Find where the given text appears and provide that cell's center as [X, Y] coordinate. 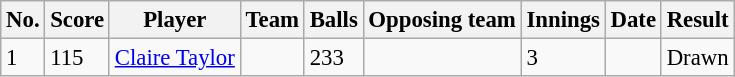
Innings [563, 20]
Result [698, 20]
3 [563, 58]
Opposing team [442, 20]
No. [23, 20]
Score [78, 20]
Date [633, 20]
Player [174, 20]
115 [78, 58]
1 [23, 58]
Team [272, 20]
233 [334, 58]
Claire Taylor [174, 58]
Drawn [698, 58]
Balls [334, 20]
